Determine the (x, y) coordinate at the center of the cell enclosing the given text.  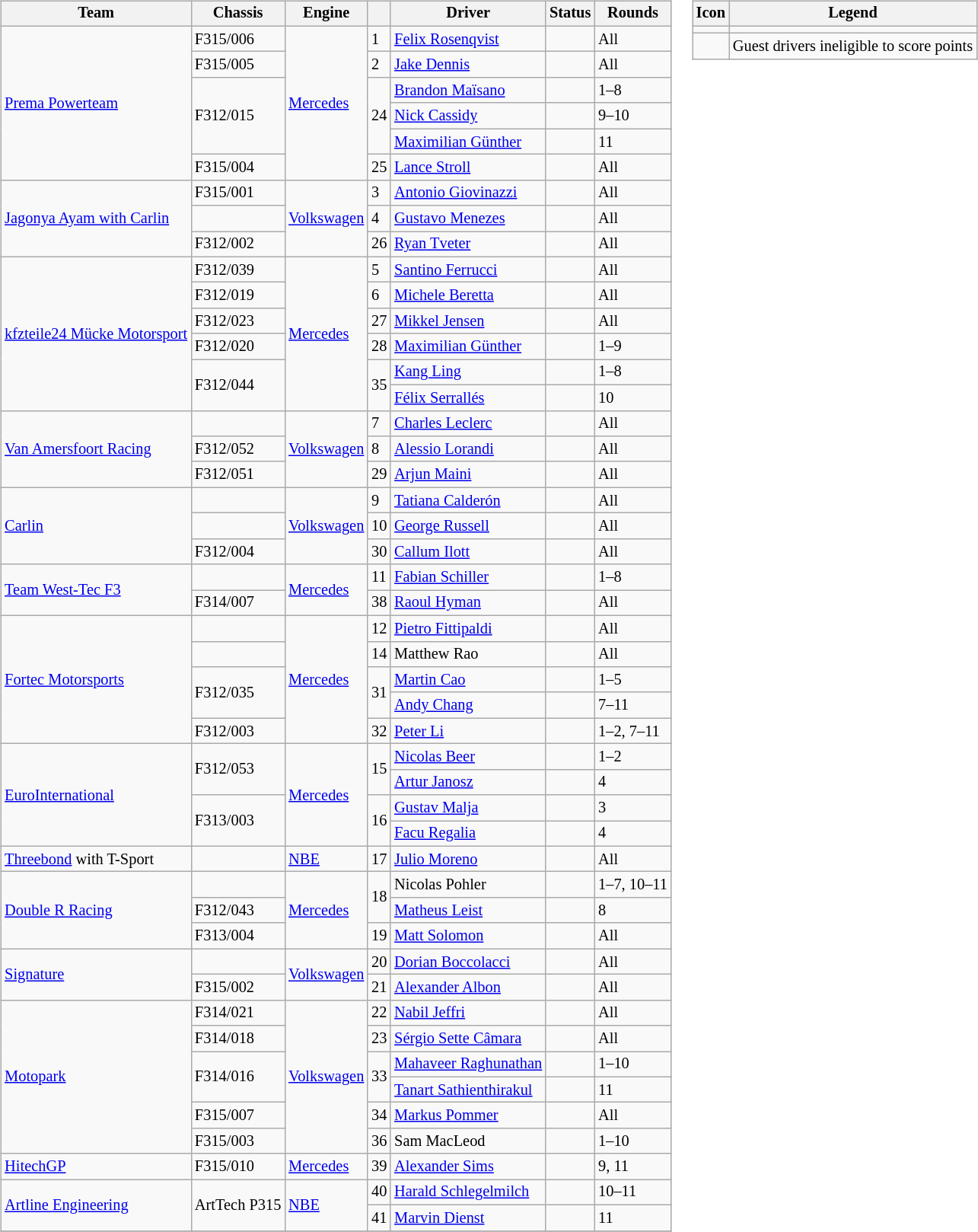
F312/039 (237, 270)
34 (379, 1116)
F313/003 (237, 821)
Team West-Tec F3 (96, 589)
22 (379, 1013)
Matt Solomon (468, 936)
Tatiana Calderón (468, 500)
F314/021 (237, 1013)
F312/053 (237, 769)
21 (379, 988)
39 (379, 1167)
F314/007 (237, 603)
1–2, 7–11 (633, 731)
Artur Janosz (468, 782)
Charles Leclerc (468, 423)
Guest drivers ineligible to score points (852, 46)
Nick Cassidy (468, 116)
F315/005 (237, 65)
Brandon Maïsano (468, 91)
Raoul Hyman (468, 603)
16 (379, 821)
F312/015 (237, 116)
F312/044 (237, 385)
F315/006 (237, 39)
Mikkel Jensen (468, 321)
Martin Cao (468, 680)
Facu Regalia (468, 834)
Threebond with T-Sport (96, 859)
12 (379, 628)
Kang Ling (468, 372)
28 (379, 346)
Antonio Giovinazzi (468, 193)
32 (379, 731)
F312/052 (237, 449)
10–11 (633, 1192)
George Russell (468, 526)
kfzteile24 Mücke Motorsport (96, 334)
33 (379, 1077)
15 (379, 769)
25 (379, 168)
F315/001 (237, 193)
Fortec Motorsports (96, 679)
Arjun Maini (468, 474)
7–11 (633, 705)
Rounds (633, 14)
F312/019 (237, 295)
Status (570, 14)
Legend (852, 14)
F315/002 (237, 988)
F312/004 (237, 551)
36 (379, 1141)
Santino Ferrucci (468, 270)
Pietro Fittipaldi (468, 628)
Signature (96, 975)
HitechGP (96, 1167)
F315/004 (237, 168)
30 (379, 551)
Alessio Lorandi (468, 449)
2 (379, 65)
F312/020 (237, 346)
Matheus Leist (468, 911)
Artline Engineering (96, 1205)
F314/018 (237, 1039)
F315/007 (237, 1116)
Lance Stroll (468, 168)
F312/043 (237, 911)
Alexander Sims (468, 1167)
Driver (468, 14)
F315/003 (237, 1141)
Engine (326, 14)
14 (379, 654)
1–5 (633, 680)
1–2 (633, 757)
F312/002 (237, 244)
20 (379, 962)
9–10 (633, 116)
F312/051 (237, 474)
Mahaveer Raghunathan (468, 1064)
Markus Pommer (468, 1116)
Peter Li (468, 731)
Tanart Sathienthirakul (468, 1090)
Nabil Jeffri (468, 1013)
Fabian Schiller (468, 577)
Prema Powerteam (96, 103)
Jagonya Ayam with Carlin (96, 218)
F312/035 (237, 693)
Nicolas Beer (468, 757)
9 (379, 500)
5 (379, 270)
Double R Racing (96, 911)
EuroInternational (96, 795)
F314/016 (237, 1077)
Matthew Rao (468, 654)
31 (379, 693)
Sam MacLeod (468, 1141)
23 (379, 1039)
1 (379, 39)
29 (379, 474)
F313/004 (237, 936)
Gustavo Menezes (468, 219)
17 (379, 859)
F315/010 (237, 1167)
Motopark (96, 1077)
Felix Rosenqvist (468, 39)
19 (379, 936)
Félix Serrallés (468, 397)
35 (379, 385)
40 (379, 1192)
Icon (711, 14)
F312/023 (237, 321)
38 (379, 603)
Andy Chang (468, 705)
Van Amersfoort Racing (96, 449)
Dorian Boccolacci (468, 962)
ArtTech P315 (237, 1205)
Callum Ilott (468, 551)
Chassis (237, 14)
1–7, 10–11 (633, 885)
6 (379, 295)
9, 11 (633, 1167)
24 (379, 116)
Team (96, 14)
Harald Schlegelmilch (468, 1192)
Sérgio Sette Câmara (468, 1039)
27 (379, 321)
Julio Moreno (468, 859)
7 (379, 423)
41 (379, 1218)
Nicolas Pohler (468, 885)
18 (379, 897)
Carlin (96, 525)
26 (379, 244)
Michele Beretta (468, 295)
F312/003 (237, 731)
1–9 (633, 346)
Gustav Malja (468, 808)
Jake Dennis (468, 65)
Ryan Tveter (468, 244)
Alexander Albon (468, 988)
Marvin Dienst (468, 1218)
